From the cell containing the given text, extract its center point as (x, y) coordinate. 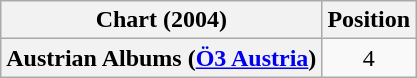
Austrian Albums (Ö3 Austria) (162, 58)
Position (369, 20)
4 (369, 58)
Chart (2004) (162, 20)
